Locate the cell with the specified text and output its [X, Y] center coordinate. 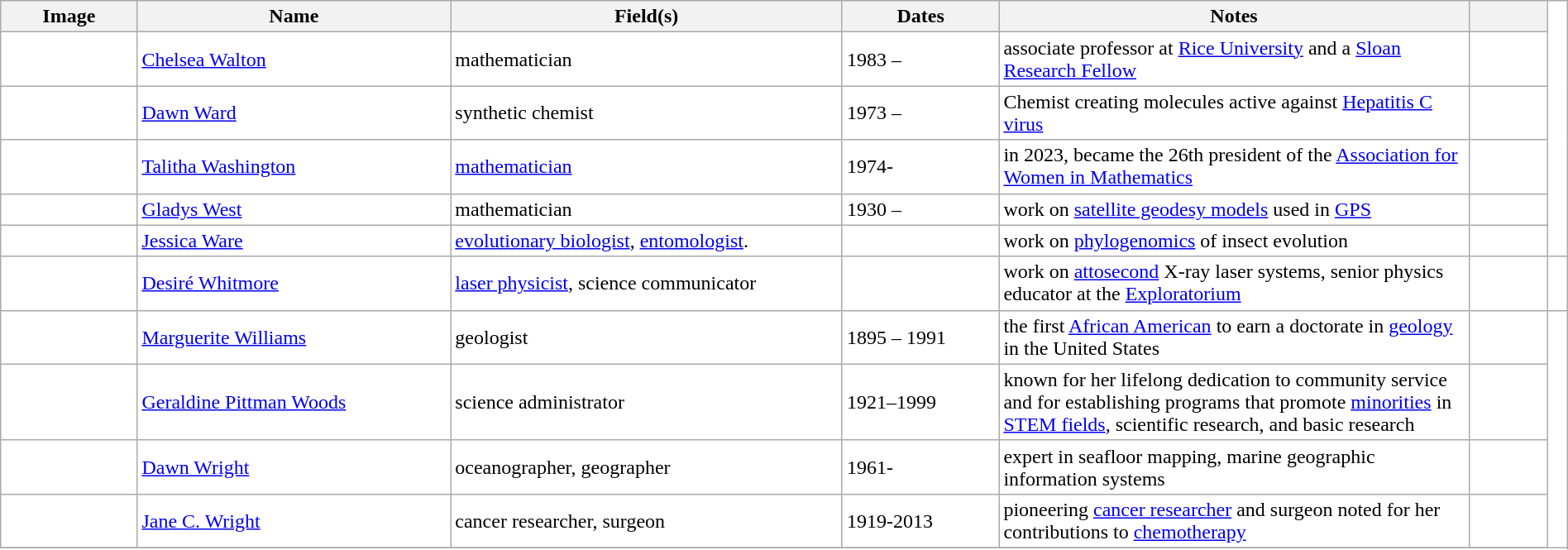
1919-2013 [920, 521]
1961- [920, 466]
Marguerite Williams [294, 337]
Talitha Washington [294, 167]
1974- [920, 167]
Chemist creating molecules active against Hepatitis C virus [1234, 112]
Gladys West [294, 209]
1983 – [920, 60]
Dawn Wright [294, 466]
oceanographer, geographer [647, 466]
Field(s) [647, 17]
Jane C. Wright [294, 521]
pioneering cancer researcher and surgeon noted for her contributions to chemotherapy [1234, 521]
1921–1999 [920, 402]
Dawn Ward [294, 112]
Geraldine Pittman Woods [294, 402]
Jessica Ware [294, 241]
Dates [920, 17]
Notes [1234, 17]
1930 – [920, 209]
Desiré Whitmore [294, 283]
work on phylogenomics of insect evolution [1234, 241]
cancer researcher, surgeon [647, 521]
geologist [647, 337]
Name [294, 17]
1973 – [920, 112]
expert in seafloor mapping, marine geographic information systems [1234, 466]
associate professor at Rice University and a Sloan Research Fellow [1234, 60]
evolutionary biologist, entomologist. [647, 241]
1895 – 1991 [920, 337]
the first African American to earn a doctorate in geology in the United States [1234, 337]
work on satellite geodesy models used in GPS [1234, 209]
synthetic chemist [647, 112]
laser physicist, science communicator [647, 283]
in 2023, became the 26th president of the Association for Women in Mathematics [1234, 167]
work on attosecond X-ray laser systems, senior physics educator at the Exploratorium [1234, 283]
science administrator [647, 402]
Chelsea Walton [294, 60]
Image [69, 17]
